Determine the [X, Y] coordinate at the center of the cell enclosing the given text.  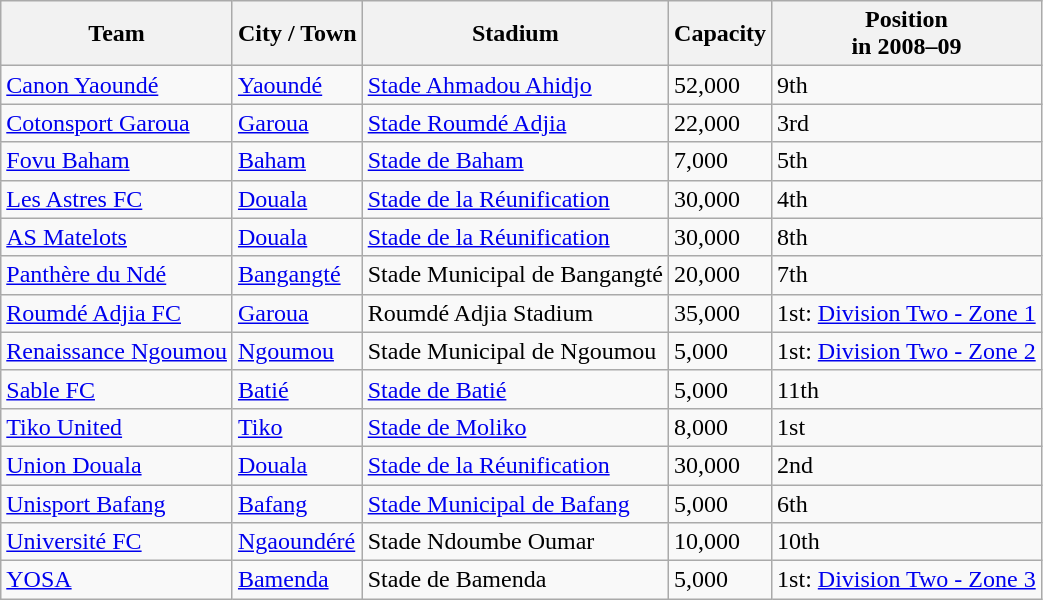
7,000 [720, 161]
35,000 [720, 313]
Stadium [515, 34]
8,000 [720, 427]
Panthère du Ndé [117, 275]
1st [907, 427]
10,000 [720, 542]
Sable FC [117, 389]
52,000 [720, 85]
Stade de Bamenda [515, 580]
Bangangté [297, 275]
8th [907, 237]
Stade de Batié [515, 389]
10th [907, 542]
AS Matelots [117, 237]
1st: Division Two - Zone 1 [907, 313]
2nd [907, 465]
Canon Yaoundé [117, 85]
Ngoumou [297, 351]
11th [907, 389]
Bafang [297, 503]
Université FC [117, 542]
1st: Division Two - Zone 2 [907, 351]
Roumdé Adjia FC [117, 313]
1st: Division Two - Zone 3 [907, 580]
Stade Ahmadou Ahidjo [515, 85]
Team [117, 34]
Stade Municipal de Bangangté [515, 275]
Batié [297, 389]
Stade Roumdé Adjia [515, 123]
Renaissance Ngoumou [117, 351]
Stade Municipal de Ngoumou [515, 351]
City / Town [297, 34]
Cotonsport Garoua [117, 123]
Bamenda [297, 580]
Ngaoundéré [297, 542]
9th [907, 85]
Les Astres FC [117, 199]
Stade de Baham [515, 161]
Tiko [297, 427]
5th [907, 161]
22,000 [720, 123]
Baham [297, 161]
3rd [907, 123]
Positionin 2008–09 [907, 34]
Stade Municipal de Bafang [515, 503]
20,000 [720, 275]
YOSA [117, 580]
Fovu Baham [117, 161]
Yaoundé [297, 85]
Stade Ndoumbe Oumar [515, 542]
Stade de Moliko [515, 427]
Capacity [720, 34]
7th [907, 275]
Unisport Bafang [117, 503]
Union Douala [117, 465]
Roumdé Adjia Stadium [515, 313]
Tiko United [117, 427]
4th [907, 199]
6th [907, 503]
